Determine the [X, Y] coordinate at the center of the cell enclosing the given text.  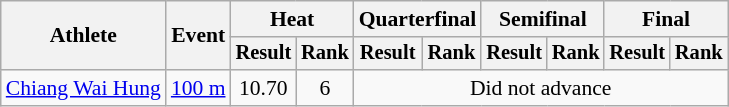
Chiang Wai Hung [84, 88]
Heat [292, 19]
Semifinal [542, 19]
6 [325, 88]
Event [198, 36]
Did not advance [541, 88]
10.70 [264, 88]
Quarterfinal [418, 19]
Athlete [84, 36]
Final [666, 19]
100 m [198, 88]
